Return [x, y] of the center of cell containing provided text 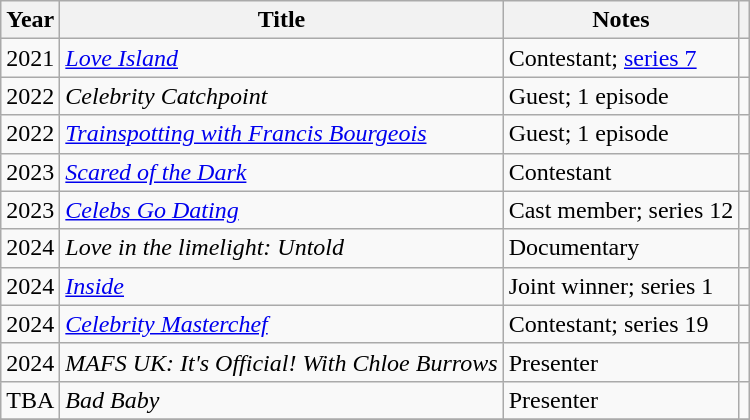
Celebrity Catchpoint [282, 96]
MAFS UK: It's Official! With Chloe Burrows [282, 362]
Bad Baby [282, 400]
Celebrity Masterchef [282, 324]
2021 [30, 58]
Trainspotting with Francis Bourgeois [282, 134]
Contestant; series 19 [621, 324]
Scared of the Dark [282, 172]
Title [282, 20]
Year [30, 20]
Cast member; series 12 [621, 210]
Joint winner; series 1 [621, 286]
Documentary [621, 248]
Inside [282, 286]
Contestant [621, 172]
Celebs Go Dating [282, 210]
Love Island [282, 58]
Contestant; series 7 [621, 58]
Love in the limelight: Untold [282, 248]
Notes [621, 20]
TBA [30, 400]
